From the cell containing the given text, extract its center point as [x, y] coordinate. 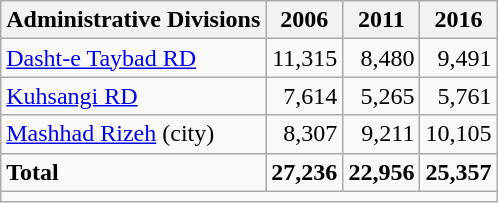
5,761 [458, 96]
2011 [382, 20]
8,480 [382, 58]
Kuhsangi RD [134, 96]
Dasht-e Taybad RD [134, 58]
Total [134, 172]
5,265 [382, 96]
2006 [304, 20]
9,491 [458, 58]
8,307 [304, 134]
25,357 [458, 172]
7,614 [304, 96]
Administrative Divisions [134, 20]
11,315 [304, 58]
10,105 [458, 134]
22,956 [382, 172]
27,236 [304, 172]
9,211 [382, 134]
Mashhad Rizeh (city) [134, 134]
2016 [458, 20]
